Provide the (X, Y) coordinate of the cell's center where the given text is located.  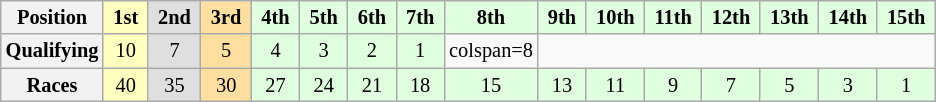
30 (226, 85)
35 (174, 85)
Position (52, 17)
2 (372, 51)
21 (372, 85)
9 (672, 85)
colspan=8 (491, 51)
11 (615, 85)
10th (615, 17)
13th (789, 17)
5th (324, 17)
15th (906, 17)
3rd (226, 17)
6th (372, 17)
7th (420, 17)
Qualifying (52, 51)
40 (126, 85)
12th (731, 17)
Races (52, 85)
11th (672, 17)
9th (562, 17)
13 (562, 85)
15 (491, 85)
4 (275, 51)
2nd (174, 17)
10 (126, 51)
27 (275, 85)
4th (275, 17)
24 (324, 85)
8th (491, 17)
1st (126, 17)
14th (848, 17)
18 (420, 85)
